For the text-containing cell, return its midpoint in (X, Y) coordinate format. 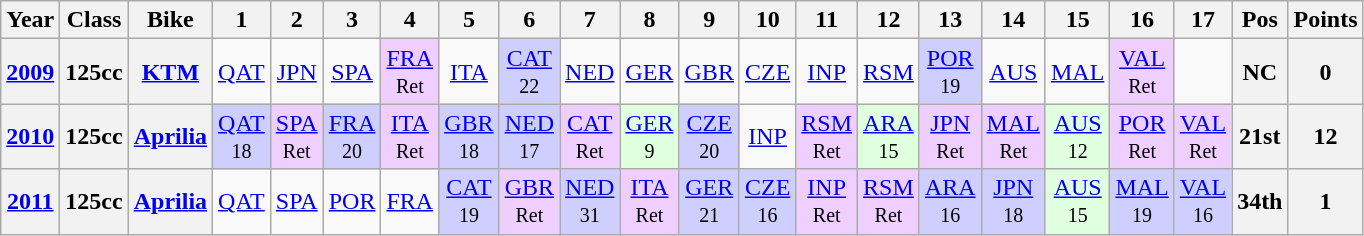
3 (352, 20)
13 (950, 20)
0 (1326, 72)
34th (1260, 202)
Pos (1260, 20)
2 (296, 20)
AUS (1013, 72)
MAL19 (1142, 202)
PORRet (1142, 136)
FRA (410, 202)
INPRet (827, 202)
FRA20 (352, 136)
17 (1202, 20)
AUS15 (1077, 202)
ARA16 (950, 202)
11 (827, 20)
4 (410, 20)
GER21 (709, 202)
15 (1077, 20)
16 (1142, 20)
QAT18 (242, 136)
5 (469, 20)
GER (650, 72)
Year (30, 20)
GER9 (650, 136)
GBR18 (469, 136)
NED (590, 72)
2011 (30, 202)
VAL16 (1202, 202)
JPNRet (950, 136)
6 (529, 20)
SPARet (296, 136)
NED17 (529, 136)
9 (709, 20)
CAT19 (469, 202)
21st (1260, 136)
2009 (30, 72)
CZE20 (709, 136)
MAL (1077, 72)
Bike (170, 20)
14 (1013, 20)
Points (1326, 20)
MALRet (1013, 136)
CATRet (590, 136)
POR19 (950, 72)
RSM (889, 72)
JPN (296, 72)
POR (352, 202)
Class (94, 20)
8 (650, 20)
10 (767, 20)
2010 (30, 136)
GBR (709, 72)
GBRRet (529, 202)
CZE16 (767, 202)
NC (1260, 72)
FRARet (410, 72)
AUS12 (1077, 136)
CAT22 (529, 72)
JPN18 (1013, 202)
KTM (170, 72)
ITA (469, 72)
7 (590, 20)
CZE (767, 72)
ARA15 (889, 136)
NED31 (590, 202)
